Extract the (X, Y) coordinate from the center of the cell holding the provided text.  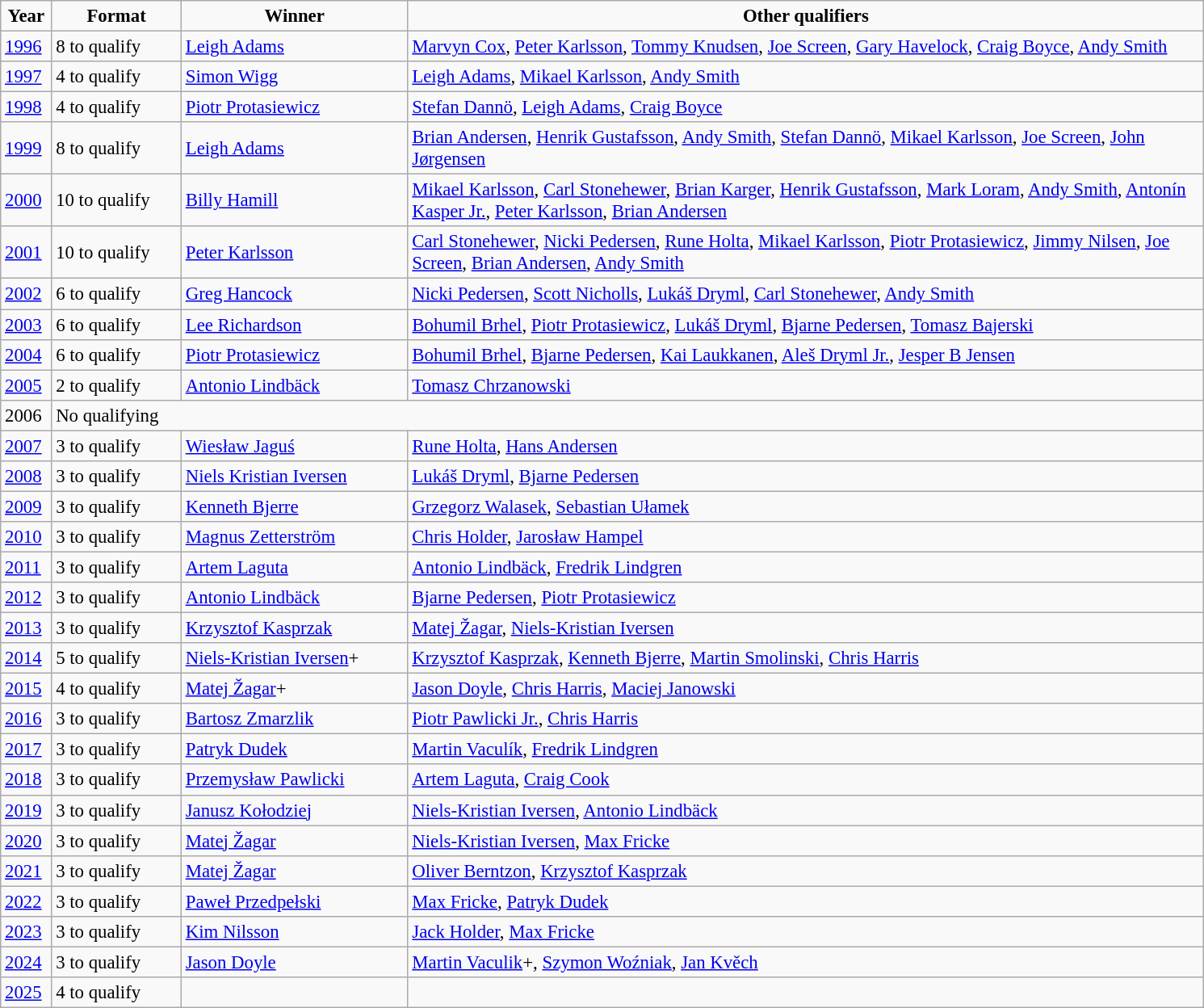
Mikael Karlsson, Carl Stonehewer, Brian Karger, Henrik Gustafsson, Mark Loram, Andy Smith, Antonín Kasper Jr., Peter Karlsson, Brian Andersen (806, 200)
Brian Andersen, Henrik Gustafsson, Andy Smith, Stefan Dannö, Mikael Karlsson, Joe Screen, John Jørgensen (806, 149)
Jason Doyle, Chris Harris, Maciej Janowski (806, 689)
Janusz Kołodziej (294, 810)
2025 (26, 993)
Bjarne Pedersen, Piotr Protasiewicz (806, 598)
2012 (26, 598)
2024 (26, 962)
Kenneth Bjerre (294, 506)
2013 (26, 628)
Magnus Zetterström (294, 537)
2014 (26, 658)
Stefan Dannö, Leigh Adams, Craig Boyce (806, 107)
Niels Kristian Iversen (294, 477)
2011 (26, 567)
Other qualifiers (806, 16)
Niels-Kristian Iversen, Max Fricke (806, 841)
1998 (26, 107)
2003 (26, 325)
2008 (26, 477)
2023 (26, 932)
Grzegorz Walasek, Sebastian Ułamek (806, 506)
2001 (26, 252)
2005 (26, 385)
2006 (26, 415)
2004 (26, 355)
Format (116, 16)
Niels-Kristian Iversen, Antonio Lindbäck (806, 810)
Antonio Lindbäck, Fredrik Lindgren (806, 567)
Year (26, 16)
Martin Vaculik+, Szymon Woźniak, Jan Kvěch (806, 962)
Matej Žagar+ (294, 689)
Jason Doyle (294, 962)
1996 (26, 47)
Winner (294, 16)
2 to qualify (116, 385)
2000 (26, 200)
2020 (26, 841)
Max Fricke, Patryk Dudek (806, 901)
Patryk Dudek (294, 750)
2002 (26, 294)
Kim Nilsson (294, 932)
2010 (26, 537)
No qualifying (628, 415)
2015 (26, 689)
2016 (26, 719)
Przemysław Pawlicki (294, 780)
Krzysztof Kasprzak (294, 628)
Bartosz Zmarzlik (294, 719)
1997 (26, 77)
Oliver Berntzon, Krzysztof Kasprzak (806, 871)
2022 (26, 901)
Nicki Pedersen, Scott Nicholls, Lukáš Dryml, Carl Stonehewer, Andy Smith (806, 294)
Billy Hamill (294, 200)
Piotr Pawlicki Jr., Chris Harris (806, 719)
Chris Holder, Jarosław Hampel (806, 537)
1999 (26, 149)
5 to qualify (116, 658)
2017 (26, 750)
Lukáš Dryml, Bjarne Pedersen (806, 477)
Rune Holta, Hans Andersen (806, 446)
2007 (26, 446)
2009 (26, 506)
Marvyn Cox, Peter Karlsson, Tommy Knudsen, Joe Screen, Gary Havelock, Craig Boyce, Andy Smith (806, 47)
Artem Laguta, Craig Cook (806, 780)
Simon Wigg (294, 77)
Tomasz Chrzanowski (806, 385)
Wiesław Jaguś (294, 446)
Lee Richardson (294, 325)
Leigh Adams, Mikael Karlsson, Andy Smith (806, 77)
Matej Žagar, Niels-Kristian Iversen (806, 628)
Martin Vaculík, Fredrik Lindgren (806, 750)
2021 (26, 871)
Jack Holder, Max Fricke (806, 932)
Niels-Kristian Iversen+ (294, 658)
2019 (26, 810)
Paweł Przedpełski (294, 901)
Bohumil Brhel, Bjarne Pedersen, Kai Laukkanen, Aleš Dryml Jr., Jesper B Jensen (806, 355)
Carl Stonehewer, Nicki Pedersen, Rune Holta, Mikael Karlsson, Piotr Protasiewicz, Jimmy Nilsen, Joe Screen, Brian Andersen, Andy Smith (806, 252)
Bohumil Brhel, Piotr Protasiewicz, Lukáš Dryml, Bjarne Pedersen, Tomasz Bajerski (806, 325)
Artem Laguta (294, 567)
Greg Hancock (294, 294)
2018 (26, 780)
Krzysztof Kasprzak, Kenneth Bjerre, Martin Smolinski, Chris Harris (806, 658)
Peter Karlsson (294, 252)
